Identify which cell holds the provided text, then report its (x, y) central coordinate. 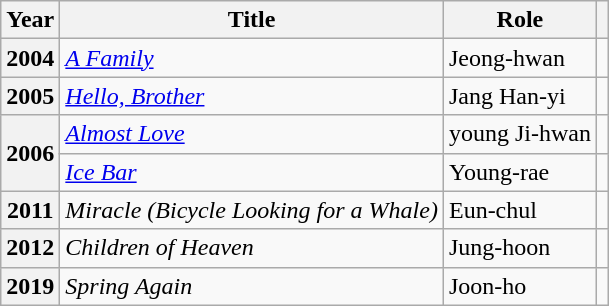
Role (520, 20)
Spring Again (252, 286)
Eun-chul (520, 210)
Young-rae (520, 172)
2011 (30, 210)
Hello, Brother (252, 96)
Almost Love (252, 134)
Jung-hoon (520, 248)
young Ji-hwan (520, 134)
Year (30, 20)
2006 (30, 153)
Joon-ho (520, 286)
2012 (30, 248)
Title (252, 20)
2019 (30, 286)
Jang Han-yi (520, 96)
Ice Bar (252, 172)
Jeong-hwan (520, 58)
2004 (30, 58)
2005 (30, 96)
A Family (252, 58)
Children of Heaven (252, 248)
Miracle (Bicycle Looking for a Whale) (252, 210)
